Provide the [x, y] coordinate of the cell's center where the given text is located.  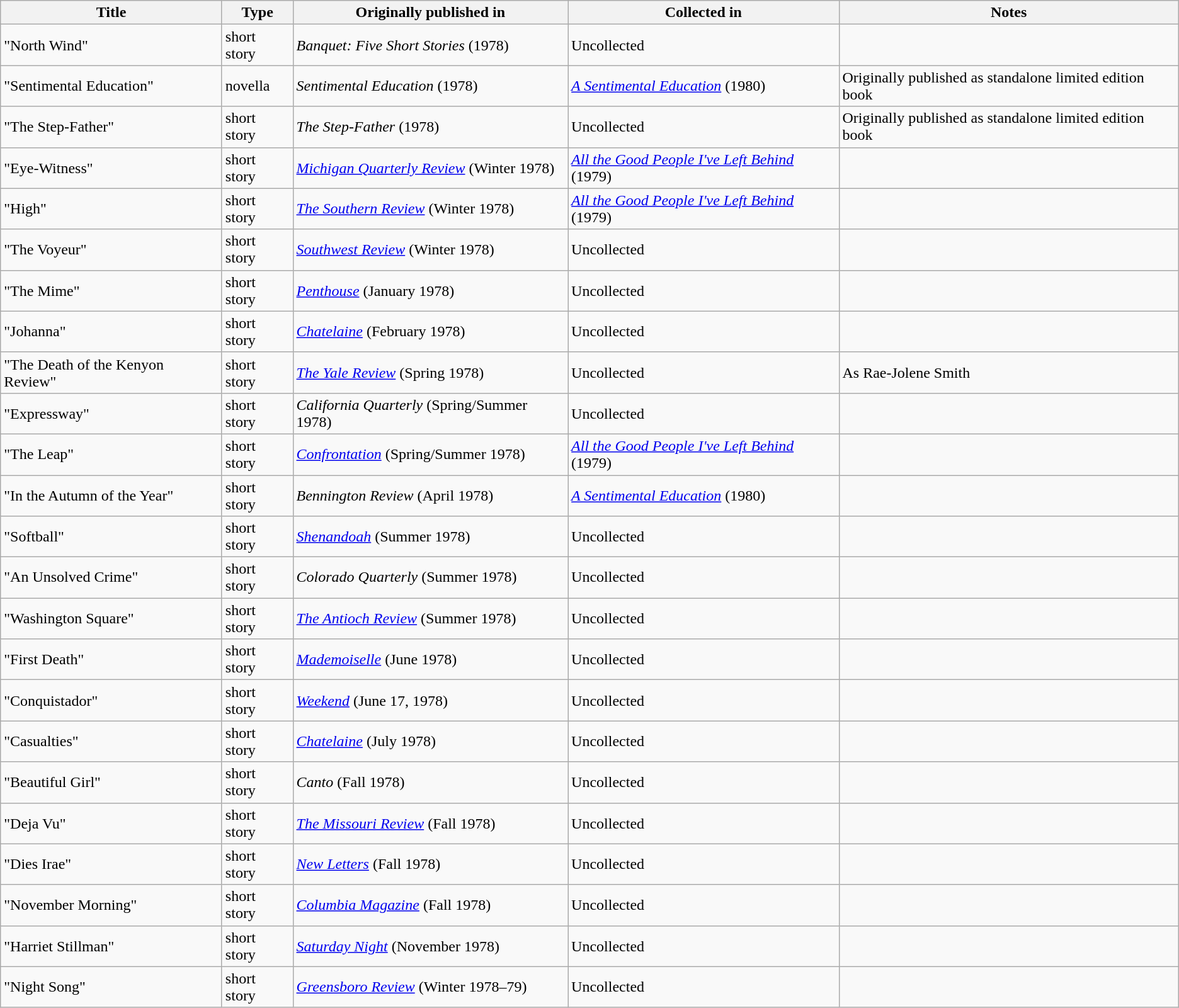
"Expressway" [111, 413]
Penthouse (January 1978) [431, 291]
New Letters (Fall 1978) [431, 864]
Michigan Quarterly Review (Winter 1978) [431, 167]
Sentimental Education (1978) [431, 86]
"Johanna" [111, 331]
"An Unsolved Crime" [111, 578]
"Dies Irae" [111, 864]
"Sentimental Education" [111, 86]
Chatelaine (July 1978) [431, 742]
The Step-Father (1978) [431, 127]
California Quarterly (Spring/Summer 1978) [431, 413]
"Washington Square" [111, 618]
Weekend (June 17, 1978) [431, 700]
Colorado Quarterly (Summer 1978) [431, 578]
As Rae-Jolene Smith [1009, 373]
"The Mime" [111, 291]
Confrontation (Spring/Summer 1978) [431, 455]
Chatelaine (February 1978) [431, 331]
Type [257, 13]
Originally published in [431, 13]
Shenandoah (Summer 1978) [431, 536]
Title [111, 13]
"Eye-Witness" [111, 167]
Saturday Night (November 1978) [431, 946]
Banquet: Five Short Stories (1978) [431, 45]
Bennington Review (April 1978) [431, 495]
"November Morning" [111, 905]
Canto (Fall 1978) [431, 782]
"The Leap" [111, 455]
"The Voyeur" [111, 249]
The Southern Review (Winter 1978) [431, 209]
Mademoiselle (June 1978) [431, 660]
"High" [111, 209]
"The Death of the Kenyon Review" [111, 373]
Collected in [703, 13]
"Conquistador" [111, 700]
"First Death" [111, 660]
Greensboro Review (Winter 1978–79) [431, 987]
"North Wind" [111, 45]
The Missouri Review (Fall 1978) [431, 824]
"Softball" [111, 536]
The Antioch Review (Summer 1978) [431, 618]
The Yale Review (Spring 1978) [431, 373]
Southwest Review (Winter 1978) [431, 249]
Columbia Magazine (Fall 1978) [431, 905]
"Beautiful Girl" [111, 782]
Notes [1009, 13]
novella [257, 86]
"In the Autumn of the Year" [111, 495]
"Harriet Stillman" [111, 946]
"Night Song" [111, 987]
"Casualties" [111, 742]
"The Step-Father" [111, 127]
"Deja Vu" [111, 824]
